Return the [X, Y] coordinate for the center point of the cell that contains the specified text.  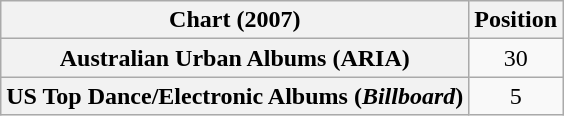
Position [516, 20]
Australian Urban Albums (ARIA) [235, 58]
Chart (2007) [235, 20]
30 [516, 58]
US Top Dance/Electronic Albums (Billboard) [235, 96]
5 [516, 96]
